Locate the cell with the specified text and output its [X, Y] center coordinate. 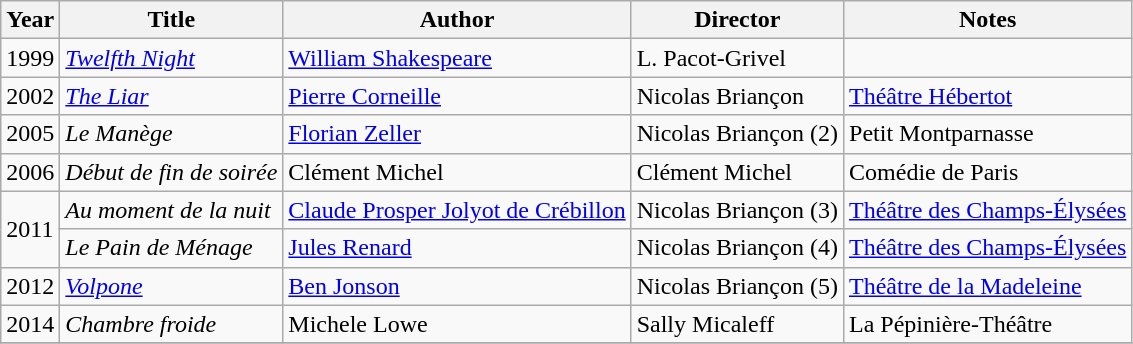
The Liar [172, 96]
2012 [30, 286]
Sally Micaleff [737, 324]
Petit Montparnasse [988, 134]
1999 [30, 58]
Michele Lowe [457, 324]
2006 [30, 172]
Nicolas Briançon (4) [737, 248]
Nicolas Briançon (5) [737, 286]
2005 [30, 134]
William Shakespeare [457, 58]
Nicolas Briançon (3) [737, 210]
L. Pacot-Grivel [737, 58]
Nicolas Briançon [737, 96]
Author [457, 20]
Jules Renard [457, 248]
2002 [30, 96]
Volpone [172, 286]
Year [30, 20]
Title [172, 20]
Florian Zeller [457, 134]
Comédie de Paris [988, 172]
2011 [30, 229]
Le Manège [172, 134]
La Pépinière-Théâtre [988, 324]
Notes [988, 20]
Nicolas Briançon (2) [737, 134]
Director [737, 20]
Ben Jonson [457, 286]
Le Pain de Ménage [172, 248]
Au moment de la nuit [172, 210]
Pierre Corneille [457, 96]
Chambre froide [172, 324]
2014 [30, 324]
Début de fin de soirée [172, 172]
Théâtre Hébertot [988, 96]
Claude Prosper Jolyot de Crébillon [457, 210]
Twelfth Night [172, 58]
Théâtre de la Madeleine [988, 286]
